Detect which cell encompasses the target text, then output its (X, Y) center coordinate. 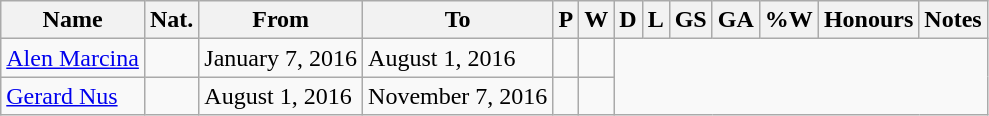
To (458, 20)
Name (73, 20)
P (566, 20)
January 7, 2016 (281, 58)
GS (690, 20)
D (628, 20)
Honours (868, 20)
Gerard Nus (73, 96)
From (281, 20)
Nat. (171, 20)
GA (736, 20)
W (596, 20)
Alen Marcina (73, 58)
%W (788, 20)
Notes (953, 20)
November 7, 2016 (458, 96)
L (656, 20)
